Find where the given text appears and provide that cell's center as [X, Y] coordinate. 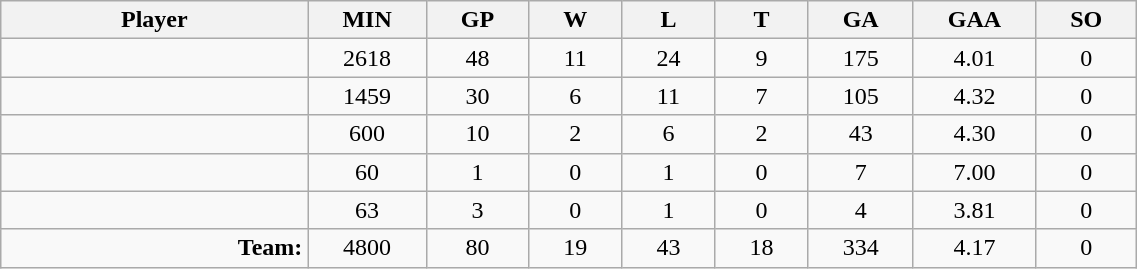
4.32 [974, 96]
SO [1086, 20]
9 [762, 58]
Team: [154, 248]
4 [860, 210]
48 [477, 58]
GA [860, 20]
10 [477, 134]
7.00 [974, 172]
Player [154, 20]
63 [367, 210]
MIN [367, 20]
2618 [367, 58]
4.01 [974, 58]
80 [477, 248]
24 [668, 58]
T [762, 20]
175 [860, 58]
18 [762, 248]
4.30 [974, 134]
334 [860, 248]
GP [477, 20]
3.81 [974, 210]
L [668, 20]
30 [477, 96]
105 [860, 96]
19 [576, 248]
1459 [367, 96]
GAA [974, 20]
60 [367, 172]
4.17 [974, 248]
W [576, 20]
600 [367, 134]
3 [477, 210]
4800 [367, 248]
